Identify which cell holds the provided text, then report its [X, Y] central coordinate. 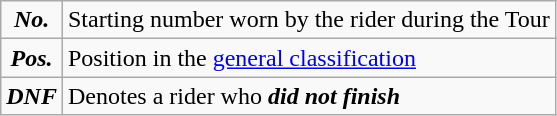
DNF [32, 96]
Pos. [32, 58]
No. [32, 20]
Starting number worn by the rider during the Tour [308, 20]
Position in the general classification [308, 58]
Denotes a rider who did not finish [308, 96]
